From the cell containing the given text, extract its center point as [x, y] coordinate. 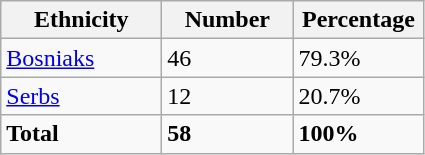
Percentage [358, 20]
Ethnicity [82, 20]
Number [228, 20]
58 [228, 134]
46 [228, 58]
Total [82, 134]
100% [358, 134]
Serbs [82, 96]
20.7% [358, 96]
79.3% [358, 58]
12 [228, 96]
Bosniaks [82, 58]
